Locate the cell with the specified text and output its (X, Y) center coordinate. 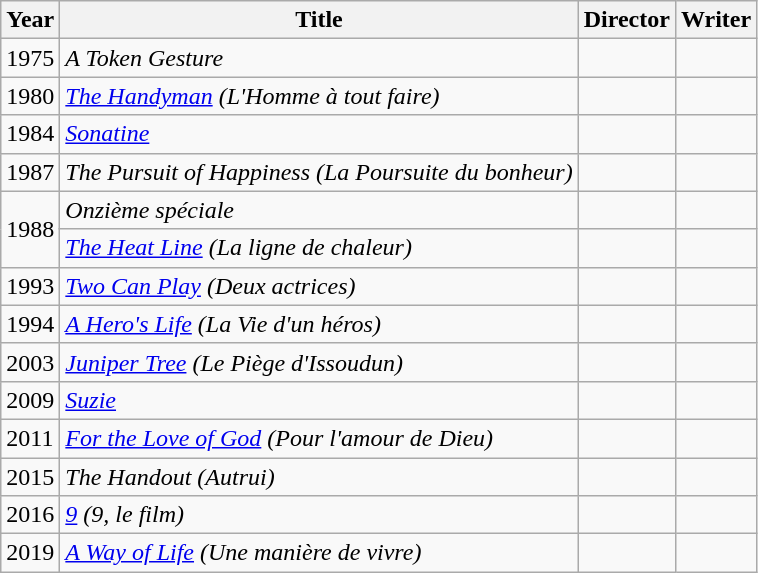
Suzie (319, 400)
2015 (30, 477)
1987 (30, 172)
Director (626, 20)
2019 (30, 553)
Juniper Tree (Le Piège d'Issoudun) (319, 362)
9 (9, le film) (319, 515)
1993 (30, 286)
1975 (30, 58)
2003 (30, 362)
Sonatine (319, 134)
1988 (30, 229)
A Way of Life (Une manière de vivre) (319, 553)
1994 (30, 324)
A Token Gesture (319, 58)
The Pursuit of Happiness (La Poursuite du bonheur) (319, 172)
1980 (30, 96)
Title (319, 20)
For the Love of God (Pour l'amour de Dieu) (319, 438)
The Handyman (L'Homme à tout faire) (319, 96)
Year (30, 20)
A Hero's Life (La Vie d'un héros) (319, 324)
2016 (30, 515)
Two Can Play (Deux actrices) (319, 286)
The Heat Line (La ligne de chaleur) (319, 248)
Onzième spéciale (319, 210)
1984 (30, 134)
2011 (30, 438)
Writer (716, 20)
The Handout (Autrui) (319, 477)
2009 (30, 400)
